Detect which cell encompasses the target text, then output its [x, y] center coordinate. 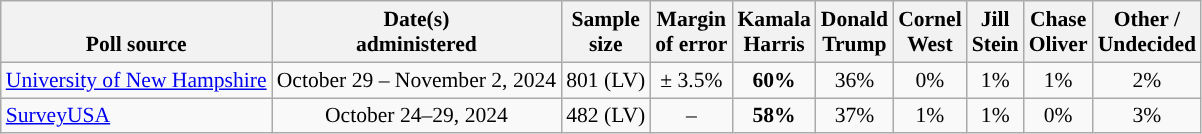
Marginof error [691, 32]
± 3.5% [691, 80]
Samplesize [606, 32]
Date(s)administered [417, 32]
JillStein [996, 32]
University of New Hampshire [136, 80]
October 24–29, 2024 [417, 116]
SurveyUSA [136, 116]
Poll source [136, 32]
ChaseOliver [1058, 32]
60% [774, 80]
37% [854, 116]
October 29 – November 2, 2024 [417, 80]
482 (LV) [606, 116]
36% [854, 80]
58% [774, 116]
KamalaHarris [774, 32]
DonaldTrump [854, 32]
3% [1147, 116]
2% [1147, 80]
Other /Undecided [1147, 32]
801 (LV) [606, 80]
CornelWest [930, 32]
– [691, 116]
